Identify which cell holds the provided text, then report its [x, y] central coordinate. 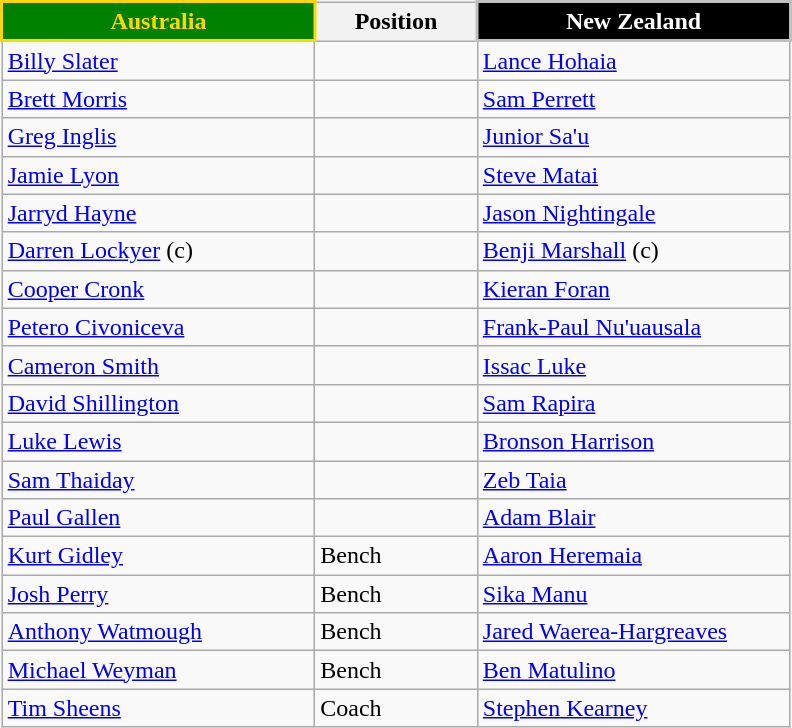
Tim Sheens [158, 708]
Paul Gallen [158, 518]
Sika Manu [634, 594]
Frank-Paul Nu'uausala [634, 327]
Josh Perry [158, 594]
Ben Matulino [634, 670]
Greg Inglis [158, 137]
Jared Waerea-Hargreaves [634, 632]
Benji Marshall (c) [634, 251]
Bronson Harrison [634, 441]
Jarryd Hayne [158, 213]
Sam Thaiday [158, 479]
David Shillington [158, 403]
Cooper Cronk [158, 289]
Coach [396, 708]
Jamie Lyon [158, 175]
Kurt Gidley [158, 556]
Kieran Foran [634, 289]
New Zealand [634, 22]
Position [396, 22]
Jason Nightingale [634, 213]
Brett Morris [158, 99]
Issac Luke [634, 365]
Michael Weyman [158, 670]
Aaron Heremaia [634, 556]
Anthony Watmough [158, 632]
Sam Rapira [634, 403]
Billy Slater [158, 60]
Sam Perrett [634, 99]
Junior Sa'u [634, 137]
Luke Lewis [158, 441]
Cameron Smith [158, 365]
Australia [158, 22]
Zeb Taia [634, 479]
Petero Civoniceva [158, 327]
Steve Matai [634, 175]
Lance Hohaia [634, 60]
Adam Blair [634, 518]
Darren Lockyer (c) [158, 251]
Stephen Kearney [634, 708]
